Provide the (X, Y) coordinate of the cell's center where the given text is located.  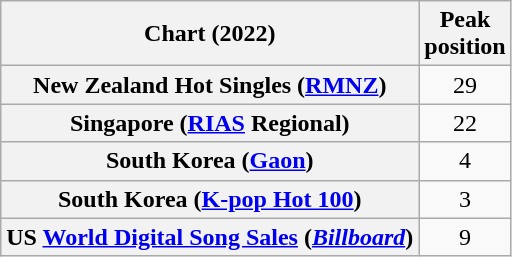
22 (465, 123)
Chart (2022) (210, 34)
4 (465, 161)
29 (465, 85)
3 (465, 199)
Peakposition (465, 34)
Singapore (RIAS Regional) (210, 123)
South Korea (K-pop Hot 100) (210, 199)
US World Digital Song Sales (Billboard) (210, 237)
New Zealand Hot Singles (RMNZ) (210, 85)
South Korea (Gaon) (210, 161)
9 (465, 237)
